Return [x, y] of the center of cell containing provided text 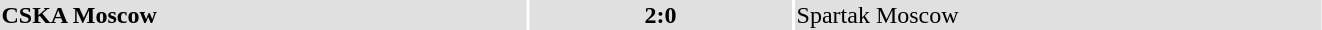
2:0 [660, 15]
Spartak Moscow [1058, 15]
CSKA Moscow [263, 15]
